Detect which cell encompasses the target text, then output its (x, y) center coordinate. 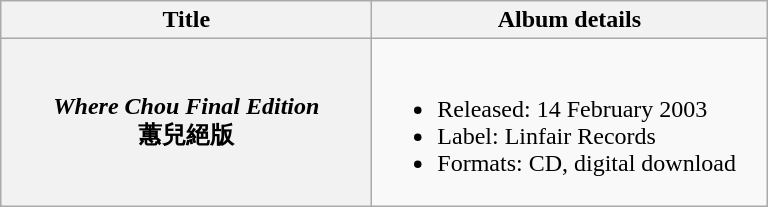
Where Chou Final Edition 蕙兒絕版 (186, 122)
Album details (570, 20)
Released: 14 February 2003Label: Linfair RecordsFormats: CD, digital download (570, 122)
Title (186, 20)
